For the text-containing cell, return its midpoint in (X, Y) coordinate format. 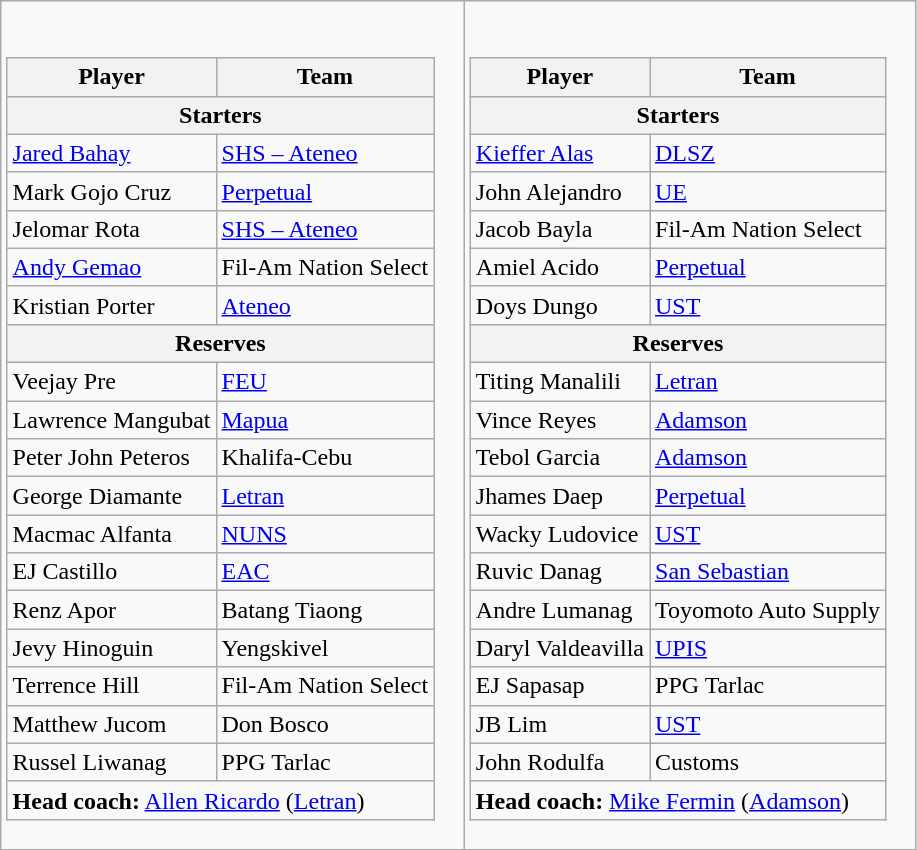
Andy Gemao (112, 267)
JB Lim (560, 724)
Veejay Pre (112, 382)
Mapua (325, 420)
Andre Lumanag (560, 610)
Mark Gojo Cruz (112, 191)
UPIS (768, 648)
Macmac Alfanta (112, 534)
Don Bosco (325, 724)
Toyomoto Auto Supply (768, 610)
Head coach: Allen Ricardo (Letran) (220, 800)
John Alejandro (560, 191)
Batang Tiaong (325, 610)
Jhames Daep (560, 496)
Daryl Valdeavilla (560, 648)
NUNS (325, 534)
Peter John Peteros (112, 458)
Yengskivel (325, 648)
Jevy Hinoguin (112, 648)
John Rodulfa (560, 762)
EJ Sapasap (560, 686)
Doys Dungo (560, 305)
UE (768, 191)
Titing Manalili (560, 382)
Terrence Hill (112, 686)
Ruvic Danag (560, 572)
Kieffer Alas (560, 153)
Amiel Acido (560, 267)
EJ Castillo (112, 572)
Jared Bahay (112, 153)
Jacob Bayla (560, 229)
Khalifa-Cebu (325, 458)
Renz Apor (112, 610)
Customs (768, 762)
FEU (325, 382)
Kristian Porter (112, 305)
San Sebastian (768, 572)
Wacky Ludovice (560, 534)
Jelomar Rota (112, 229)
Vince Reyes (560, 420)
Lawrence Mangubat (112, 420)
Head coach: Mike Fermin (Adamson) (678, 800)
DLSZ (768, 153)
Ateneo (325, 305)
EAC (325, 572)
Russel Liwanag (112, 762)
Tebol Garcia (560, 458)
George Diamante (112, 496)
Matthew Jucom (112, 724)
